Identify which cell holds the provided text, then report its (X, Y) central coordinate. 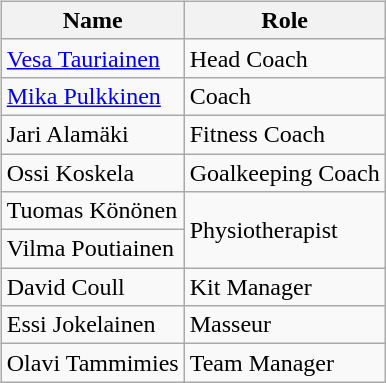
Team Manager (284, 363)
Mika Pulkkinen (92, 96)
Name (92, 20)
Coach (284, 96)
Jari Alamäki (92, 134)
David Coull (92, 287)
Olavi Tammimies (92, 363)
Vilma Poutiainen (92, 249)
Masseur (284, 325)
Kit Manager (284, 287)
Vesa Tauriainen (92, 58)
Physiotherapist (284, 230)
Essi Jokelainen (92, 325)
Tuomas Könönen (92, 211)
Ossi Koskela (92, 173)
Goalkeeping Coach (284, 173)
Fitness Coach (284, 134)
Role (284, 20)
Head Coach (284, 58)
